Determine the [X, Y] coordinate at the center of the cell enclosing the given text.  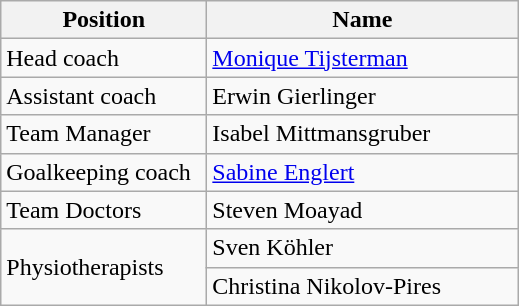
Physiotherapists [104, 267]
Steven Moayad [362, 210]
Team Doctors [104, 210]
Assistant coach [104, 96]
Monique Tijsterman [362, 58]
Position [104, 20]
Sabine Englert [362, 172]
Name [362, 20]
Christina Nikolov-Pires [362, 286]
Isabel Mittmansgruber [362, 134]
Erwin Gierlinger [362, 96]
Team Manager [104, 134]
Head coach [104, 58]
Goalkeeping coach [104, 172]
Sven Köhler [362, 248]
